Find where the given text appears and provide that cell's center as [x, y] coordinate. 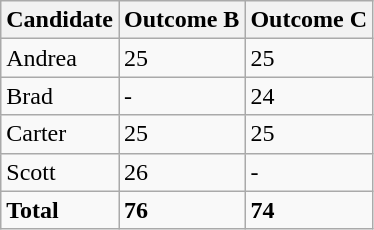
26 [181, 172]
Outcome C [309, 20]
Scott [60, 172]
Outcome B [181, 20]
76 [181, 210]
Candidate [60, 20]
Total [60, 210]
24 [309, 96]
Carter [60, 134]
Brad [60, 96]
Andrea [60, 58]
74 [309, 210]
